Provide the (x, y) coordinate of the cell's center where the given text is located.  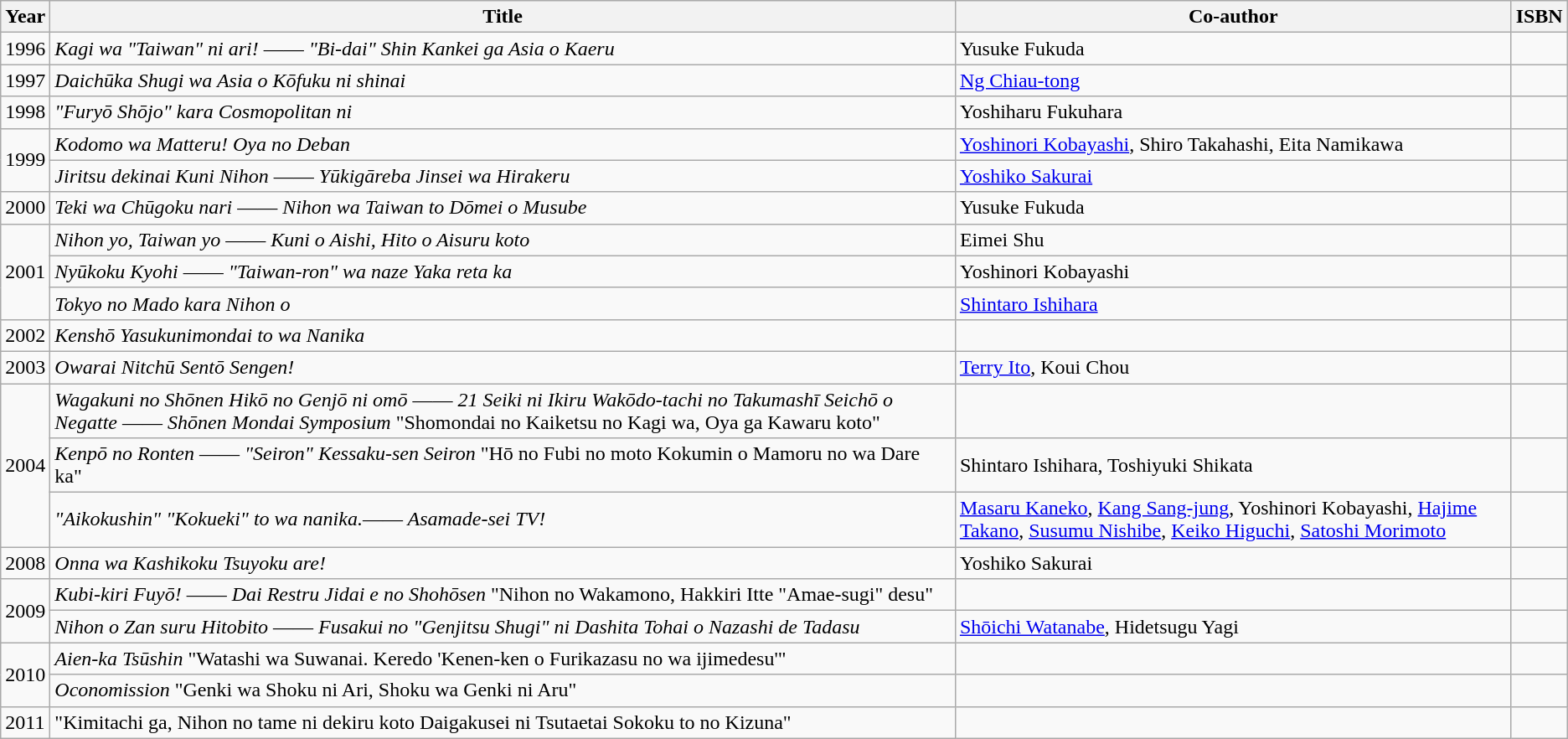
Owarai Nitchū Sentō Sengen! (503, 367)
Co-author (1233, 17)
2001 (25, 271)
Daichūka Shugi wa Asia o Kōfuku ni shinai (503, 80)
Yoshiharu Fukuhara (1233, 112)
1999 (25, 160)
Shintaro Ishihara, Toshiyuki Shikata (1233, 466)
"Kimitachi ga, Nihon no tame ni dekiru koto Daigakusei ni Tsutaetai Sokoku to no Kizuna" (503, 722)
2010 (25, 674)
Kagi wa "Taiwan" ni ari! ―― "Bi-dai" Shin Kankei ga Asia o Kaeru (503, 49)
Eimei Shu (1233, 240)
Teki wa Chūgoku nari ―― Nihon wa Taiwan to Dōmei o Musube (503, 208)
Tokyo no Mado kara Nihon o (503, 303)
2011 (25, 722)
2000 (25, 208)
Yoshinori Kobayashi (1233, 271)
Oconomission "Genki wa Shoku ni Ari, Shoku wa Genki ni Aru" (503, 690)
Kodomo wa Matteru! Oya no Deban (503, 144)
Nihon o Zan suru Hitobito ―― Fusakui no "Genjitsu Shugi" ni Dashita Tohai o Nazashi de Tadasu (503, 627)
Ng Chiau-tong (1233, 80)
Kenshō Yasukunimondai to wa Nanika (503, 335)
1997 (25, 80)
2004 (25, 466)
2003 (25, 367)
"Aikokushin" "Kokueki" to wa nanika.―― Asamade-sei TV! (503, 519)
Jiritsu dekinai Kuni Nihon ―― Yūkigāreba Jinsei wa Hirakeru (503, 176)
Title (503, 17)
Yoshinori Kobayashi, Shiro Takahashi, Eita Namikawa (1233, 144)
2009 (25, 611)
1996 (25, 49)
Terry Ito, Koui Chou (1233, 367)
Shōichi Watanabe, Hidetsugu Yagi (1233, 627)
Nyūkoku Kyohi ―― "Taiwan-ron" wa naze Yaka reta ka (503, 271)
Kubi-kiri Fuyō! ―― Dai Restru Jidai e no Shohōsen "Nihon no Wakamono, Hakkiri Itte "Amae-sugi" desu" (503, 595)
Nihon yo, Taiwan yo ―― Kuni o Aishi, Hito o Aisuru koto (503, 240)
Masaru Kaneko, Kang Sang-jung, Yoshinori Kobayashi, Hajime Takano, Susumu Nishibe, Keiko Higuchi, Satoshi Morimoto (1233, 519)
"Furyō Shōjo" kara Cosmopolitan ni (503, 112)
Aien-ka Tsūshin "Watashi wa Suwanai. Keredo 'Kenen-ken o Furikazasu no wa ijimedesu'" (503, 659)
2008 (25, 563)
1998 (25, 112)
Kenpō no Ronten ―― "Seiron" Kessaku-sen Seiron "Hō no Fubi no moto Kokumin o Mamoru no wa Dare ka" (503, 466)
Shintaro Ishihara (1233, 303)
Onna wa Kashikoku Tsuyoku are! (503, 563)
ISBN (1540, 17)
Year (25, 17)
2002 (25, 335)
